Output the (X, Y) coordinate of the center of the cell containing the given text.  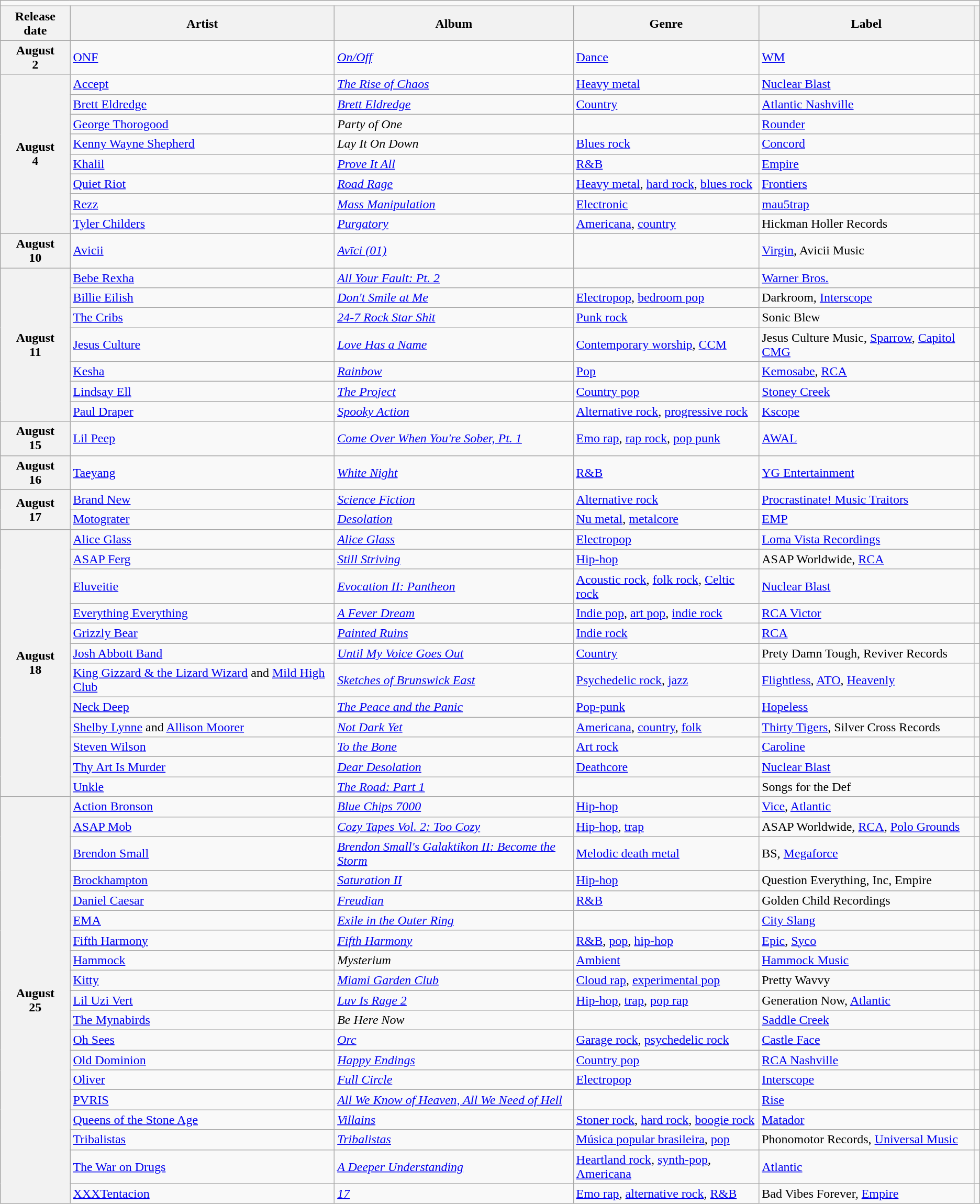
Until My Voice Goes Out (454, 653)
Hip-hop, trap, pop rap (666, 1000)
Old Dominion (202, 1060)
August16 (36, 472)
Pretty Wavvy (866, 980)
Quiet Riot (202, 184)
Loma Vista Recordings (866, 539)
Ambient (666, 960)
Kesha (202, 372)
A Fever Dream (454, 613)
Lil Uzi Vert (202, 1000)
Accept (202, 84)
BS, Megaforce (866, 853)
R&B, pop, hip-hop (666, 940)
Melodic death metal (666, 853)
Epic, Syco (866, 940)
Grizzly Bear (202, 633)
All We Know of Heaven, All We Need of Hell (454, 1100)
Steven Wilson (202, 747)
Not Dark Yet (454, 727)
Rainbow (454, 372)
Artist (202, 23)
Lindsay Ell (202, 392)
Americana, country (666, 224)
mau5trap (866, 204)
Everything Everything (202, 613)
Jesus Culture (202, 344)
August4 (36, 154)
August2 (36, 58)
Luv Is Rage 2 (454, 1000)
Unkle (202, 787)
24-7 Rock Star Shit (454, 318)
Dear Desolation (454, 767)
Khalil (202, 164)
Alternative rock, progressive rock (666, 411)
Rounder (866, 124)
The War on Drugs (202, 1166)
Kenny Wayne Shepherd (202, 144)
Brand New (202, 499)
Brendon Small's Galaktikon II: Become the Storm (454, 853)
Pop-punk (666, 707)
Question Everything, Inc, Empire (866, 880)
XXXTentacion (202, 1194)
Evocation II: Pantheon (454, 586)
Thy Art Is Murder (202, 767)
Electropop, bedroom pop (666, 298)
Bebe Rexha (202, 278)
Taeyang (202, 472)
Heartland rock, synth-pop, Americana (666, 1166)
Punk rock (666, 318)
Flightless, ATO, Heavenly (866, 681)
17 (454, 1194)
Nu metal, metalcore (666, 519)
Golden Child Recordings (866, 900)
Love Has a Name (454, 344)
PVRIS (202, 1100)
Heavy metal, hard rock, blues rock (666, 184)
Castle Face (866, 1040)
Blue Chips 7000 (454, 807)
Miami Garden Club (454, 980)
Deathcore (666, 767)
ONF (202, 58)
Prety Damn Tough, Reviver Records (866, 653)
August11 (36, 344)
Shelby Lynne and Allison Moorer (202, 727)
Indie rock (666, 633)
Genre (666, 23)
Matador (866, 1120)
Don't Smile at Me (454, 298)
Purgatory (454, 224)
The Project (454, 392)
Paul Draper (202, 411)
Road Rage (454, 184)
Hip-hop, trap (666, 827)
The Rise of Chaos (454, 84)
Science Fiction (454, 499)
Blues rock (666, 144)
Brendon Small (202, 853)
Thirty Tigers, Silver Cross Records (866, 727)
Oh Sees (202, 1040)
Exile in the Outer Ring (454, 920)
Daniel Caesar (202, 900)
Oliver (202, 1080)
YG Entertainment (866, 472)
Generation Now, Atlantic (866, 1000)
Indie pop, art pop, indie rock (666, 613)
August18 (36, 663)
Americana, country, folk (666, 727)
RCA Nashville (866, 1060)
Orc (454, 1040)
AWAL (866, 439)
To the Bone (454, 747)
Música popular brasileira, pop (666, 1140)
Hopeless (866, 707)
Virgin, Avicii Music (866, 250)
Emo rap, rap rock, pop punk (666, 439)
Procrastinate! Music Traitors (866, 499)
Dance (666, 58)
ASAP Mob (202, 827)
Hickman Holler Records (866, 224)
Saddle Creek (866, 1020)
Queens of the Stone Age (202, 1120)
RCA (866, 633)
Villains (454, 1120)
Kitty (202, 980)
ASAP Ferg (202, 559)
Josh Abbott Band (202, 653)
Vice, Atlantic (866, 807)
The Mynabirds (202, 1020)
August17 (36, 509)
Concord (866, 144)
Avicii (202, 250)
Kemosabe, RCA (866, 372)
City Slang (866, 920)
Atlantic (866, 1166)
Empire (866, 164)
Party of One (454, 124)
Interscope (866, 1080)
Still Striving (454, 559)
EMA (202, 920)
August15 (36, 439)
All Your Fault: Pt. 2 (454, 278)
Billie Eilish (202, 298)
Phonomotor Records, Universal Music (866, 1140)
Psychedelic rock, jazz (666, 681)
Tyler Childers (202, 224)
Release date (36, 23)
Pop (666, 372)
Motograter (202, 519)
Frontiers (866, 184)
Action Bronson (202, 807)
RCA Victor (866, 613)
EMP (866, 519)
King Gizzard & the Lizard Wizard and Mild High Club (202, 681)
George Thorogood (202, 124)
Kscope (866, 411)
Album (454, 23)
WM (866, 58)
The Cribs (202, 318)
Contemporary worship, CCM (666, 344)
Lay It On Down (454, 144)
Saturation II (454, 880)
Acoustic rock, folk rock, Celtic rock (666, 586)
August25 (36, 1000)
Be Here Now (454, 1020)
Caroline (866, 747)
Cozy Tapes Vol. 2: Too Cozy (454, 827)
Atlantic Nashville (866, 104)
Eluveitie (202, 586)
Painted Ruins (454, 633)
Sonic Blew (866, 318)
ASAP Worldwide, RCA (866, 559)
Art rock (666, 747)
Rise (866, 1100)
Bad Vibes Forever, Empire (866, 1194)
Warner Bros. (866, 278)
Heavy metal (666, 84)
Garage rock, psychedelic rock (666, 1040)
Emo rap, alternative rock, R&B (666, 1194)
Desolation (454, 519)
Stoner rock, hard rock, boogie rock (666, 1120)
Spooky Action (454, 411)
Come Over When You're Sober, Pt. 1 (454, 439)
Mysterium (454, 960)
Mass Manipulation (454, 204)
Freudian (454, 900)
Sketches of Brunswick East (454, 681)
Cloud rap, experimental pop (666, 980)
ASAP Worldwide, RCA, Polo Grounds (866, 827)
The Road: Part 1 (454, 787)
Rezz (202, 204)
Label (866, 23)
A Deeper Understanding (454, 1166)
Full Circle (454, 1080)
Electronic (666, 204)
Brockhampton (202, 880)
On/Off (454, 58)
Happy Endings (454, 1060)
August10 (36, 250)
White Night (454, 472)
Stoney Creek (866, 392)
Songs for the Def (866, 787)
Prove It All (454, 164)
Jesus Culture Music, Sparrow, Capitol CMG (866, 344)
Hammock (202, 960)
Alternative rock (666, 499)
Avīci (01) (454, 250)
Neck Deep (202, 707)
Hammock Music (866, 960)
The Peace and the Panic (454, 707)
Lil Peep (202, 439)
Darkroom, Interscope (866, 298)
